Return (x, y) of the center of cell containing provided text 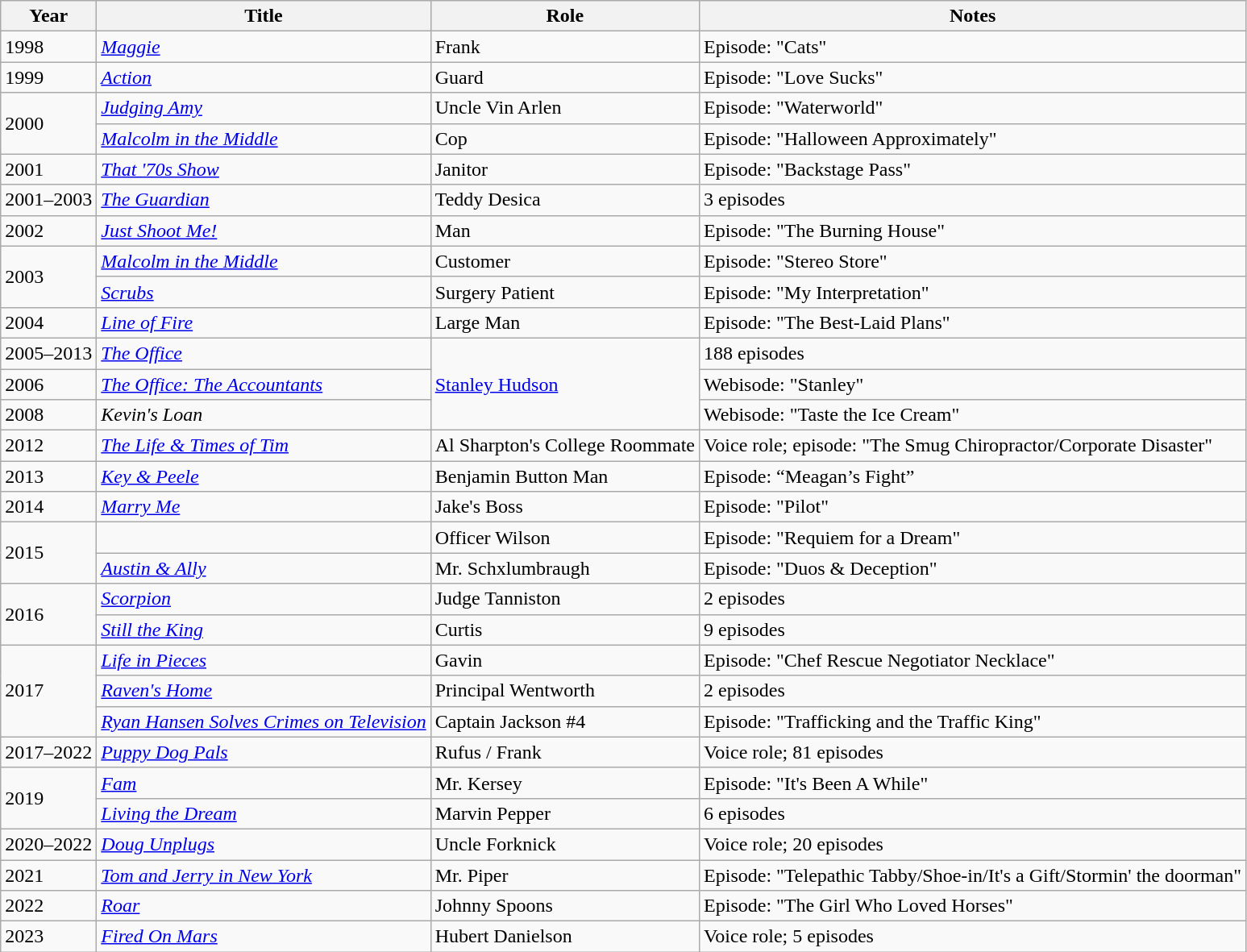
Role (564, 16)
Gavin (564, 660)
Mr. Schxlumbraugh (564, 568)
2006 (48, 385)
Episode: "Requiem for a Dream" (973, 538)
Frank (564, 47)
Voice role; 20 episodes (973, 844)
Key & Peele (264, 476)
1998 (48, 47)
Rufus / Frank (564, 752)
Large Man (564, 322)
Episode: "Cats" (973, 47)
2023 (48, 937)
Episode: "Pilot" (973, 507)
Episode: "Love Sucks" (973, 77)
Man (564, 231)
188 episodes (973, 353)
Stanley Hudson (564, 384)
Mr. Kersey (564, 783)
Episode: "My Interpretation" (973, 292)
The Office (264, 353)
Episode: "Waterworld" (973, 108)
Line of Fire (264, 322)
Year (48, 16)
Scrubs (264, 292)
2019 (48, 798)
Webisode: "Stanley" (973, 385)
Puppy Dog Pals (264, 752)
2020–2022 (48, 844)
Ryan Hansen Solves Crimes on Television (264, 721)
Voice role; 5 episodes (973, 937)
Surgery Patient (564, 292)
Scorpion (264, 599)
Roar (264, 906)
Uncle Forknick (564, 844)
Customer (564, 261)
The Life & Times of Tim (264, 446)
Fired On Mars (264, 937)
Doug Unplugs (264, 844)
2012 (48, 446)
Raven's Home (264, 691)
Just Shoot Me! (264, 231)
2017–2022 (48, 752)
2000 (48, 123)
Marry Me (264, 507)
2015 (48, 553)
Episode: "Telepathic Tabby/Shoe-in/It's a Gift/Stormin' the doorman" (973, 875)
2022 (48, 906)
2003 (48, 276)
1999 (48, 77)
That '70s Show (264, 169)
Still the King (264, 630)
Voice role; 81 episodes (973, 752)
2014 (48, 507)
Episode: "The Burning House" (973, 231)
Hubert Danielson (564, 937)
Life in Pieces (264, 660)
Episode: "It's Been A While" (973, 783)
Episode: "Duos & Deception" (973, 568)
Living the Dream (264, 813)
2004 (48, 322)
2021 (48, 875)
Kevin's Loan (264, 415)
Officer Wilson (564, 538)
Episode: “Meagan’s Fight” (973, 476)
Benjamin Button Man (564, 476)
Episode: "The Girl Who Loved Horses" (973, 906)
Title (264, 16)
2017 (48, 691)
Judging Amy (264, 108)
Captain Jackson #4 (564, 721)
The Guardian (264, 200)
Episode: "Stereo Store" (973, 261)
Episode: "Chef Rescue Negotiator Necklace" (973, 660)
Episode: "Halloween Approximately" (973, 139)
The Office: The Accountants (264, 385)
Tom and Jerry in New York (264, 875)
2008 (48, 415)
Maggie (264, 47)
3 episodes (973, 200)
Notes (973, 16)
Cop (564, 139)
Teddy Desica (564, 200)
2001 (48, 169)
Action (264, 77)
Janitor (564, 169)
Uncle Vin Arlen (564, 108)
Webisode: "Taste the Ice Cream" (973, 415)
Episode: "The Best-Laid Plans" (973, 322)
2013 (48, 476)
2016 (48, 614)
2005–2013 (48, 353)
Voice role; episode: "The Smug Chiropractor/Corporate Disaster" (973, 446)
Austin & Ally (264, 568)
Marvin Pepper (564, 813)
Curtis (564, 630)
Jake's Boss (564, 507)
Guard (564, 77)
2002 (48, 231)
Johnny Spoons (564, 906)
6 episodes (973, 813)
Fam (264, 783)
9 episodes (973, 630)
Principal Wentworth (564, 691)
Al Sharpton's College Roommate (564, 446)
Episode: "Trafficking and the Traffic King" (973, 721)
2001–2003 (48, 200)
Episode: "Backstage Pass" (973, 169)
Mr. Piper (564, 875)
Judge Tanniston (564, 599)
